Return the [x, y] coordinate for the center point of the cell that contains the specified text.  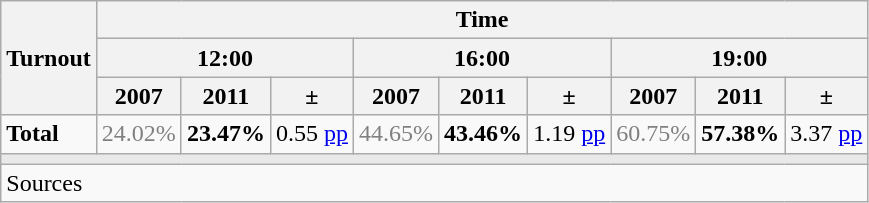
Turnout [49, 58]
60.75% [654, 134]
Total [49, 134]
44.65% [396, 134]
Time [482, 20]
57.38% [740, 134]
43.46% [484, 134]
Sources [434, 183]
1.19 pp [570, 134]
0.55 pp [312, 134]
16:00 [482, 58]
24.02% [138, 134]
23.47% [226, 134]
3.37 pp [826, 134]
19:00 [740, 58]
12:00 [224, 58]
